Locate the cell with the specified text and output its (X, Y) center coordinate. 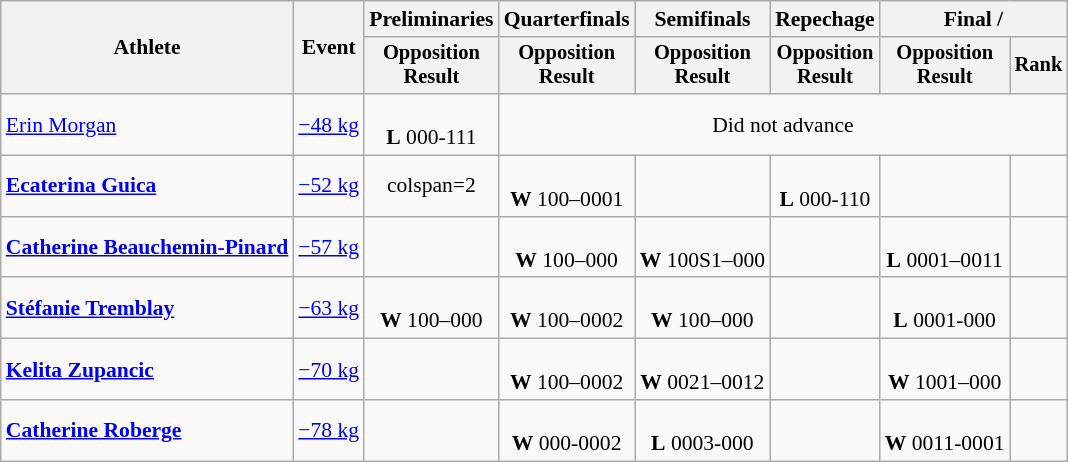
−57 kg (328, 248)
L 000-110 (825, 186)
Rank (1039, 66)
W 0021–0012 (702, 370)
Stéfanie Tremblay (148, 308)
−70 kg (328, 370)
Quarterfinals (567, 19)
Ecaterina Guica (148, 186)
Catherine Roberge (148, 430)
L 0003-000 (702, 430)
Repechage (825, 19)
−78 kg (328, 430)
W 100S1–000 (702, 248)
L 0001-000 (945, 308)
Semifinals (702, 19)
−52 kg (328, 186)
Final / (974, 19)
W 000-0002 (567, 430)
Event (328, 48)
Preliminaries (431, 19)
L 000-111 (431, 124)
W 0011-0001 (945, 430)
−48 kg (328, 124)
Did not advance (784, 124)
Athlete (148, 48)
colspan=2 (431, 186)
−63 kg (328, 308)
Erin Morgan (148, 124)
Kelita Zupancic (148, 370)
W 100–0001 (567, 186)
L 0001–0011 (945, 248)
Catherine Beauchemin-Pinard (148, 248)
W 1001–000 (945, 370)
